Identify which cell holds the provided text, then report its (x, y) central coordinate. 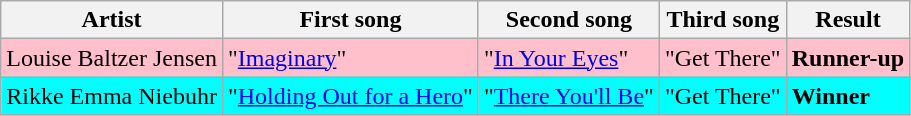
Second song (568, 20)
"In Your Eyes" (568, 58)
Winner (848, 96)
"Holding Out for a Hero" (350, 96)
First song (350, 20)
Artist (112, 20)
"There You'll Be" (568, 96)
Runner-up (848, 58)
"Imaginary" (350, 58)
Rikke Emma Niebuhr (112, 96)
Third song (722, 20)
Louise Baltzer Jensen (112, 58)
Result (848, 20)
